Locate the cell with the specified text and output its (x, y) center coordinate. 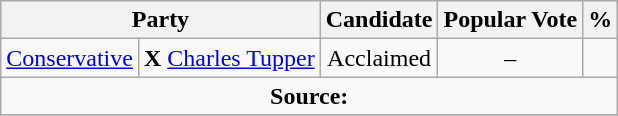
Conservative (70, 58)
Candidate (379, 20)
% (600, 20)
Party (160, 20)
X Charles Tupper (229, 58)
Popular Vote (510, 20)
Acclaimed (379, 58)
– (510, 58)
Source: (310, 96)
